Identify which cell holds the provided text, then report its [X, Y] central coordinate. 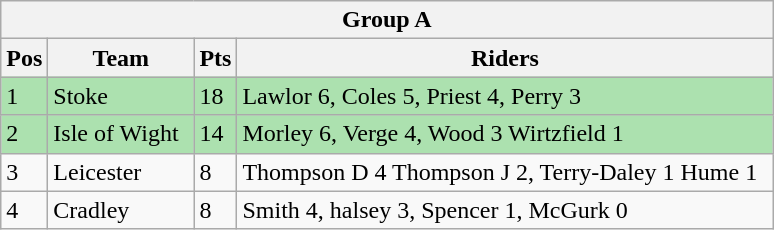
2 [24, 134]
Lawlor 6, Coles 5, Priest 4, Perry 3 [505, 96]
4 [24, 210]
Stoke [121, 96]
Cradley [121, 210]
Leicester [121, 172]
Morley 6, Verge 4, Wood 3 Wirtzfield 1 [505, 134]
Pos [24, 58]
Smith 4, halsey 3, Spencer 1, McGurk 0 [505, 210]
Isle of Wight [121, 134]
Thompson D 4 Thompson J 2, Terry-Daley 1 Hume 1 [505, 172]
Team [121, 58]
14 [216, 134]
1 [24, 96]
3 [24, 172]
18 [216, 96]
Pts [216, 58]
Riders [505, 58]
Group A [387, 20]
